Pinpoint the cell where the given text exists, returning its [X, Y] midpoint coordinate. 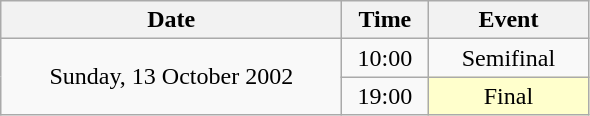
Time [385, 20]
Sunday, 13 October 2002 [172, 77]
Date [172, 20]
Event [508, 20]
10:00 [385, 58]
19:00 [385, 96]
Final [508, 96]
Semifinal [508, 58]
